Return [x, y] of the center of cell containing provided text 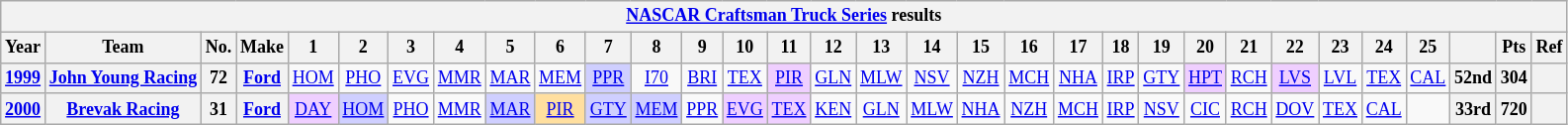
Pts [1514, 48]
LVS [1295, 77]
24 [1384, 48]
No. [218, 48]
11 [789, 48]
CIC [1206, 109]
18 [1121, 48]
304 [1514, 77]
23 [1341, 48]
KEN [833, 109]
DOV [1295, 109]
John Young Racing [123, 77]
Brevak Racing [123, 109]
4 [459, 48]
52nd [1473, 77]
8 [656, 48]
20 [1206, 48]
21 [1249, 48]
LVL [1341, 77]
Year [24, 48]
2000 [24, 109]
12 [833, 48]
DAY [312, 109]
I70 [656, 77]
13 [882, 48]
16 [1029, 48]
19 [1162, 48]
Make [263, 48]
6 [561, 48]
25 [1428, 48]
2 [364, 48]
1 [312, 48]
9 [702, 48]
BRI [702, 77]
1999 [24, 77]
14 [931, 48]
31 [218, 109]
33rd [1473, 109]
NASCAR Craftsman Truck Series results [784, 16]
5 [510, 48]
7 [608, 48]
72 [218, 77]
17 [1079, 48]
3 [411, 48]
15 [981, 48]
Ref [1549, 48]
22 [1295, 48]
720 [1514, 109]
Team [123, 48]
HPT [1206, 77]
10 [745, 48]
